Locate the cell with the specified text and output its (x, y) center coordinate. 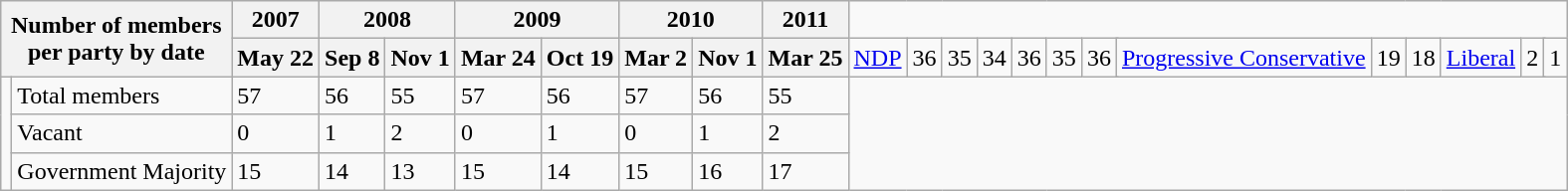
2008 (388, 20)
Mar 25 (805, 58)
13 (420, 171)
2010 (691, 20)
Government Majority (121, 171)
17 (805, 171)
18 (1424, 58)
2007 (276, 20)
Number of membersper party by date (116, 39)
2011 (805, 20)
Liberal (1480, 58)
Progressive Conservative (1243, 58)
May 22 (276, 58)
16 (728, 171)
Mar 2 (656, 58)
Sep 8 (352, 58)
Total members (121, 95)
Oct 19 (579, 58)
34 (994, 58)
Vacant (121, 133)
Mar 24 (498, 58)
19 (1388, 58)
NDP (878, 58)
2009 (537, 20)
